Search for the cell housing the specified text and yield its (X, Y) center coordinate. 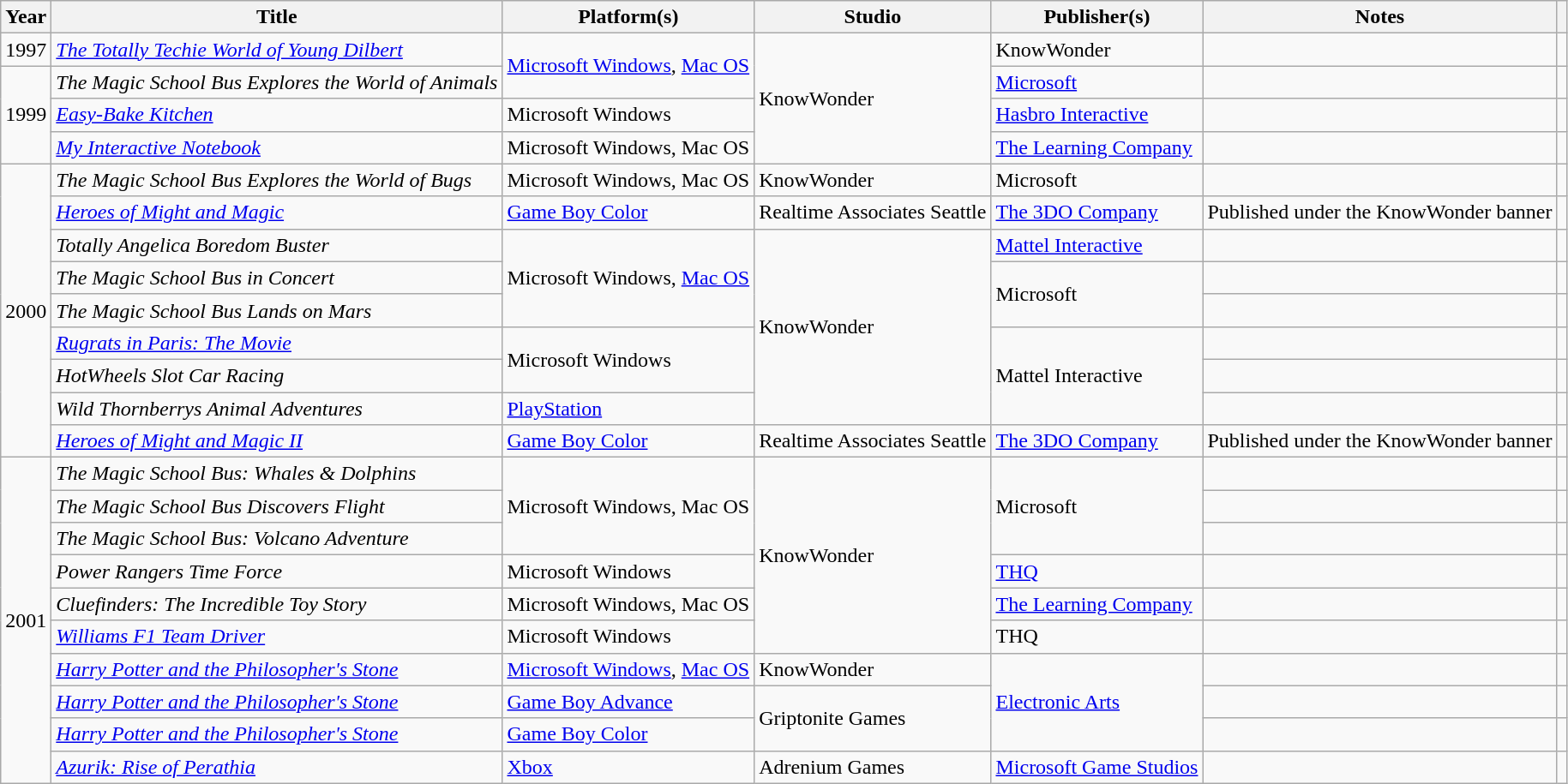
Heroes of Might and Magic II (277, 441)
Microsoft Game Studios (1097, 767)
Platform(s) (628, 17)
HotWheels Slot Car Racing (277, 375)
The Magic School Bus Explores the World of Animals (277, 82)
Notes (1380, 17)
Hasbro Interactive (1097, 115)
Cluefinders: The Incredible Toy Story (277, 604)
The Totally Techie World of Young Dilbert (277, 50)
Wild Thornberrys Animal Adventures (277, 409)
Year (26, 17)
PlayStation (628, 409)
The Magic School Bus Lands on Mars (277, 310)
Game Boy Advance (628, 702)
The Magic School Bus: Volcano Adventure (277, 539)
Power Rangers Time Force (277, 572)
2001 (26, 620)
Xbox (628, 767)
Azurik: Rise of Perathia (277, 767)
Griptonite Games (873, 718)
Easy-Bake Kitchen (277, 115)
Electronic Arts (1097, 702)
Totally Angelica Boredom Buster (277, 245)
2000 (26, 310)
Rugrats in Paris: The Movie (277, 343)
The Magic School Bus in Concert (277, 278)
Publisher(s) (1097, 17)
1997 (26, 50)
The Magic School Bus: Whales & Dolphins (277, 474)
The Magic School Bus Discovers Flight (277, 506)
My Interactive Notebook (277, 147)
The Magic School Bus Explores the World of Bugs (277, 180)
1999 (26, 115)
Williams F1 Team Driver (277, 637)
Heroes of Might and Magic (277, 212)
Title (277, 17)
Adrenium Games (873, 767)
Studio (873, 17)
